From the cell containing the given text, extract its center point as (x, y) coordinate. 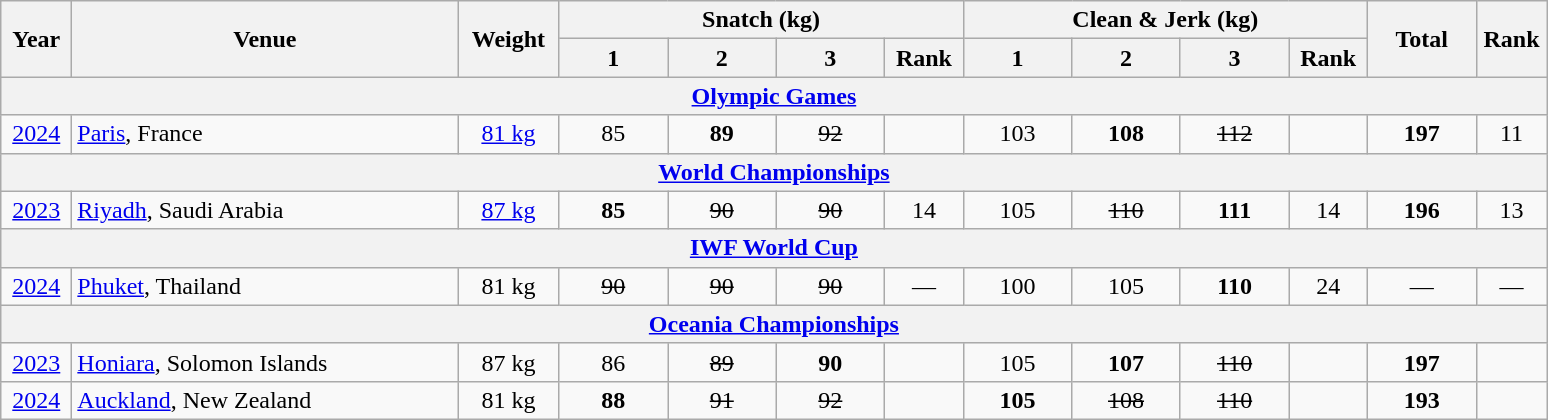
107 (1126, 362)
Weight (508, 39)
Venue (265, 39)
Year (36, 39)
193 (1422, 400)
24 (1328, 286)
IWF World Cup (774, 248)
Auckland, New Zealand (265, 400)
100 (1018, 286)
Honiara, Solomon Islands (265, 362)
Clean & Jerk (kg) (1165, 20)
Phuket, Thailand (265, 286)
112 (1234, 134)
World Championships (774, 172)
Riyadh, Saudi Arabia (265, 210)
Paris, France (265, 134)
91 (722, 400)
Oceania Championships (774, 324)
88 (614, 400)
11 (1512, 134)
111 (1234, 210)
Olympic Games (774, 96)
103 (1018, 134)
13 (1512, 210)
Snatch (kg) (761, 20)
196 (1422, 210)
86 (614, 362)
Total (1422, 39)
